Find where the given text appears and provide that cell's center as (x, y) coordinate. 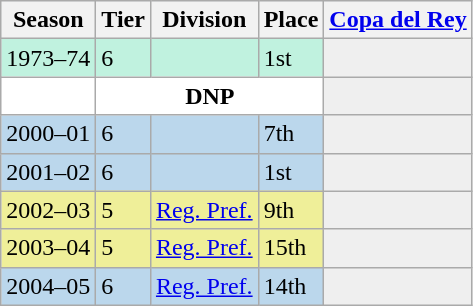
Place (291, 20)
DNP (210, 96)
1973–74 (48, 58)
15th (291, 248)
14th (291, 286)
2001–02 (48, 172)
Season (48, 20)
9th (291, 210)
Copa del Rey (398, 20)
2002–03 (48, 210)
2000–01 (48, 134)
7th (291, 134)
Division (204, 20)
2003–04 (48, 248)
2004–05 (48, 286)
Tier (124, 20)
